For the text-containing cell, return its midpoint in [X, Y] coordinate format. 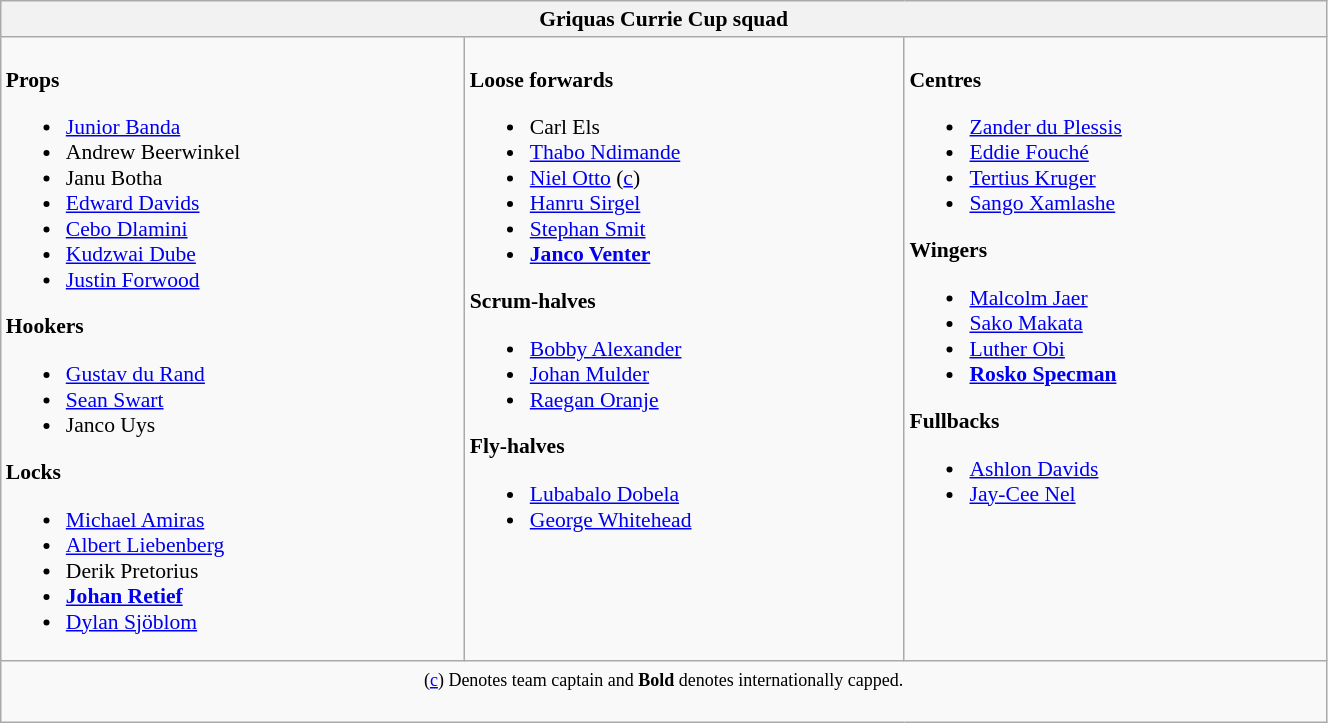
Griquas Currie Cup squad [664, 19]
(c) Denotes team captain and Bold denotes internationally capped. [664, 692]
